Detect which cell encompasses the target text, then output its [X, Y] center coordinate. 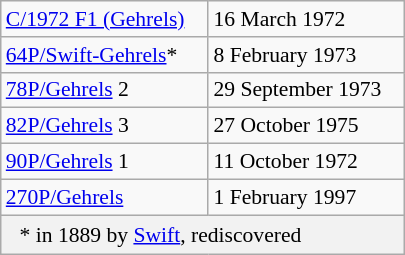
270P/Gehrels [105, 197]
64P/Swift-Gehrels* [105, 55]
82P/Gehrels 3 [105, 126]
27 October 1975 [306, 126]
90P/Gehrels 1 [105, 162]
* in 1889 by Swift, rediscovered [203, 234]
29 September 1973 [306, 90]
11 October 1972 [306, 162]
16 March 1972 [306, 19]
78P/Gehrels 2 [105, 90]
8 February 1973 [306, 55]
C/1972 F1 (Gehrels) [105, 19]
1 February 1997 [306, 197]
